Provide the [X, Y] coordinate of the cell's center where the given text is located.  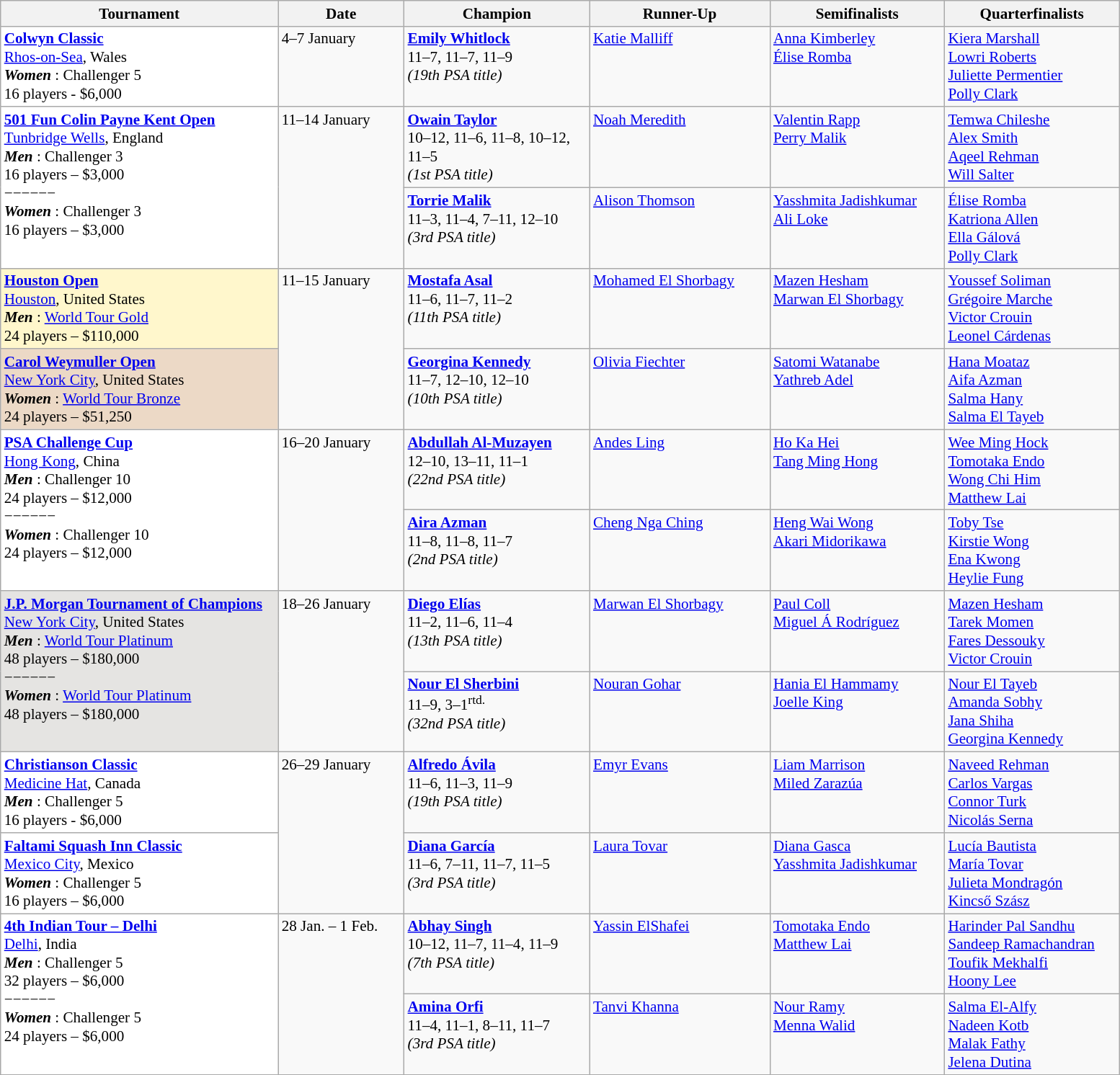
Amina Orfi11–4, 11–1, 8–11, 11–7(3rd PSA title) [497, 1035]
Heng Wai Wong Akari Midorikawa [857, 550]
Toby Tse Kirstie Wong Ena Kwong Heylie Fung [1031, 550]
Alison Thomson [680, 228]
Laura Tovar [680, 873]
4th Indian Tour – Delhi Delhi, India Men : Challenger 532 players – $6,000−−−−−− Women : Challenger 524 players – $6,000 [140, 994]
11–15 January [342, 349]
Naveed Rehman Carlos Vargas Connor Turk Nicolás Serna [1031, 793]
Owain Taylor10–12, 11–6, 11–8, 10–12, 11–5(1st PSA title) [497, 147]
Marwan El Shorbagy [680, 631]
Mazen Hesham Marwan El Shorbagy [857, 308]
Mostafa Asal11–6, 11–7, 11–2(11th PSA title) [497, 308]
Liam Marrison Miled Zarazúa [857, 793]
Abhay Singh10–12, 11–7, 11–4, 11–9(7th PSA title) [497, 954]
28 Jan. – 1 Feb. [342, 994]
Christianson Classic Medicine Hat, Canada Men : Challenger 516 players - $6,000 [140, 793]
Nour Ramy Menna Walid [857, 1035]
Lucía Bautista María Tovar Julieta Mondragón Kincső Szász [1031, 873]
Houston Open Houston, United States Men : World Tour Gold24 players – $110,000 [140, 308]
Diana García11–6, 7–11, 11–7, 11–5(3rd PSA title) [497, 873]
Abdullah Al-Muzayen12–10, 13–11, 11–1(22nd PSA title) [497, 470]
Diana Gasca Yasshmita Jadishkumar [857, 873]
Temwa Chileshe Alex Smith Aqeel Rehman Will Salter [1031, 147]
Yassin ElShafei [680, 954]
PSA Challenge Cup Hong Kong, China Men : Challenger 1024 players – $12,000−−−−−− Women : Challenger 1024 players – $12,000 [140, 510]
Youssef Soliman Grégoire Marche Victor Crouin Leonel Cárdenas [1031, 308]
501 Fun Colin Payne Kent Open Tunbridge Wells, England Men : Challenger 316 players – $3,000−−−−−− Women : Challenger 316 players – $3,000 [140, 187]
Faltami Squash Inn Classic Mexico City, Mexico Women : Challenger 516 players – $6,000 [140, 873]
Quarterfinalists [1031, 13]
Olivia Fiechter [680, 389]
Tournament [140, 13]
Noah Meredith [680, 147]
Torrie Malik11–3, 11–4, 7–11, 12–10(3rd PSA title) [497, 228]
Wee Ming Hock Tomotaka Endo Wong Chi Him Matthew Lai [1031, 470]
Semifinalists [857, 13]
Paul Coll Miguel Á Rodríguez [857, 631]
Hania El Hammamy Joelle King [857, 712]
Emily Whitlock11–7, 11–7, 11–9(19th PSA title) [497, 66]
18–26 January [342, 672]
Harinder Pal Sandhu Sandeep Ramachandran Toufik Mekhalfi Hoony Lee [1031, 954]
Runner-Up [680, 13]
Mazen Hesham Tarek Momen Fares Dessouky Victor Crouin [1031, 631]
Date [342, 13]
Mohamed El Shorbagy [680, 308]
Andes Ling [680, 470]
26–29 January [342, 833]
Valentin Rapp Perry Malik [857, 147]
Tanvi Khanna [680, 1035]
Diego Elías11–2, 11–6, 11–4(13th PSA title) [497, 631]
Tomotaka Endo Matthew Lai [857, 954]
Colwyn Classic Rhos-on-Sea, Wales Women : Challenger 516 players - $6,000 [140, 66]
Ho Ka Hei Tang Ming Hong [857, 470]
Katie Malliff [680, 66]
Alfredo Ávila11–6, 11–3, 11–9(19th PSA title) [497, 793]
11–14 January [342, 187]
Cheng Nga Ching [680, 550]
Emyr Evans [680, 793]
Satomi Watanabe Yathreb Adel [857, 389]
Nour El Tayeb Amanda Sobhy Jana Shiha Georgina Kennedy [1031, 712]
16–20 January [342, 510]
Yasshmita Jadishkumar Ali Loke [857, 228]
Carol Weymuller Open New York City, United States Women : World Tour Bronze24 players – $51,250 [140, 389]
4–7 January [342, 66]
Champion [497, 13]
Nouran Gohar [680, 712]
Hana Moataz Aifa Azman Salma Hany Salma El Tayeb [1031, 389]
Nour El Sherbini11–9, 3–1rtd.(32nd PSA title) [497, 712]
Anna Kimberley Élise Romba [857, 66]
Salma El-Alfy Nadeen Kotb Malak Fathy Jelena Dutina [1031, 1035]
Élise Romba Katriona Allen Ella Gálová Polly Clark [1031, 228]
Georgina Kennedy11–7, 12–10, 12–10(10th PSA title) [497, 389]
Aira Azman11–8, 11–8, 11–7(2nd PSA title) [497, 550]
Kiera Marshall Lowri Roberts Juliette Permentier Polly Clark [1031, 66]
